Locate the cell with the specified text and output its [x, y] center coordinate. 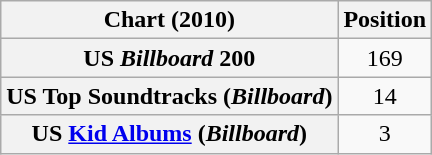
US Top Soundtracks (Billboard) [170, 96]
Chart (2010) [170, 20]
US Billboard 200 [170, 58]
14 [385, 96]
US Kid Albums (Billboard) [170, 134]
3 [385, 134]
Position [385, 20]
169 [385, 58]
